Identify which cell holds the provided text, then report its (X, Y) central coordinate. 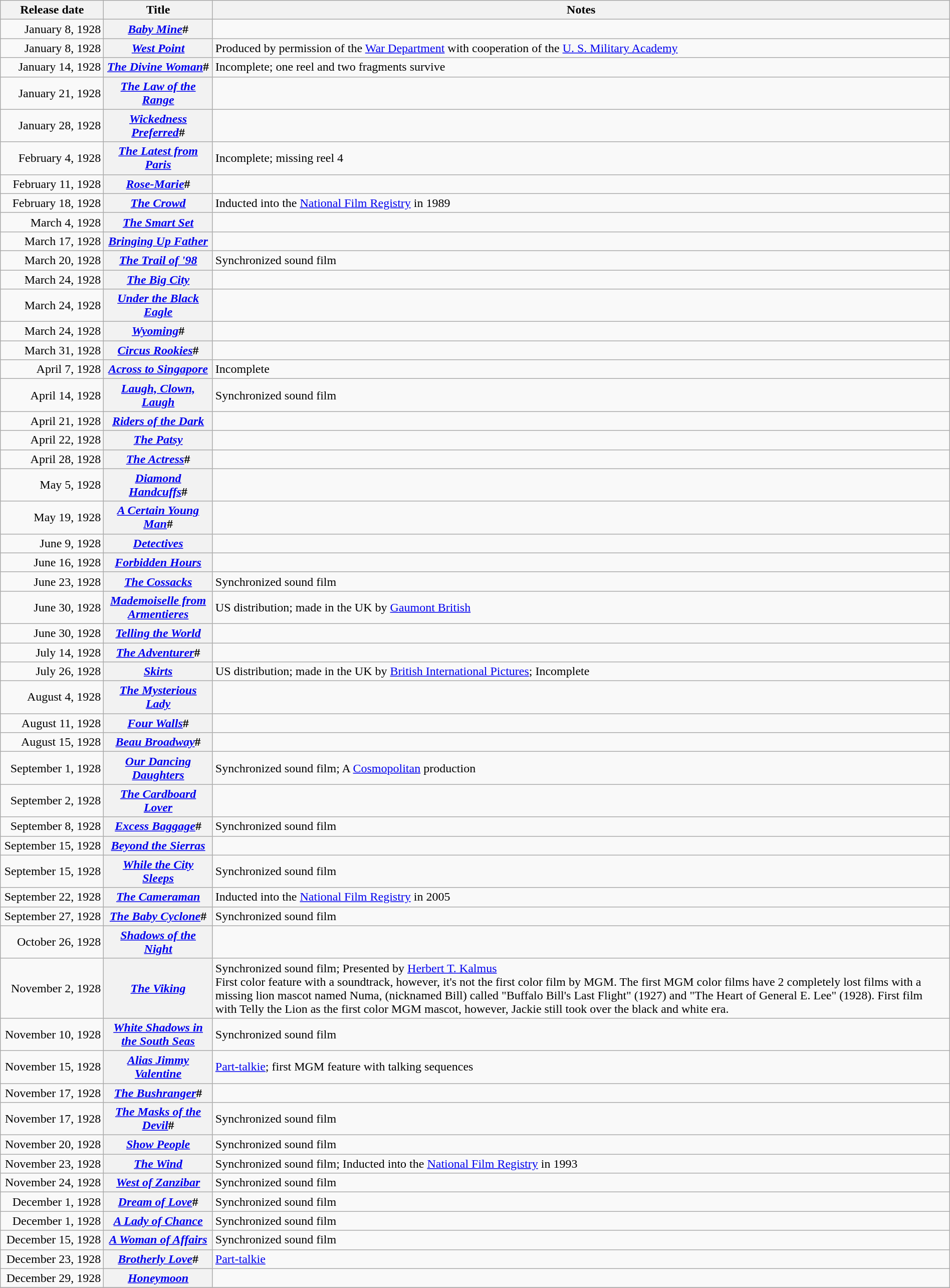
October 26, 1928 (52, 942)
Inducted into the National Film Registry in 1989 (581, 203)
Riders of the Dark (158, 421)
West of Zanzibar (158, 1183)
February 18, 1928 (52, 203)
The Actress# (158, 459)
The Patsy (158, 440)
September 22, 1928 (52, 897)
November 23, 1928 (52, 1164)
Detectives (158, 543)
The Viking (158, 988)
Notes (581, 10)
Show People (158, 1145)
West Point (158, 48)
Part-talkie (581, 1259)
Incomplete; missing reel 4 (581, 158)
Across to Singapore (158, 369)
June 16, 1928 (52, 562)
March 17, 1928 (52, 241)
The Cossacks (158, 581)
Diamond Handcuffs# (158, 485)
April 22, 1928 (52, 440)
US distribution; made in the UK by Gaumont British (581, 607)
The Big City (158, 279)
The Mysterious Lady (158, 698)
Wyoming# (158, 331)
The Adventurer# (158, 652)
White Shadows in the South Seas (158, 1034)
Forbidden Hours (158, 562)
Under the Black Eagle (158, 306)
The Bushranger# (158, 1093)
Brotherly Love# (158, 1259)
A Woman of Affairs (158, 1240)
April 28, 1928 (52, 459)
The Latest from Paris (158, 158)
The Divine Woman# (158, 67)
July 26, 1928 (52, 672)
November 15, 1928 (52, 1066)
The Crowd (158, 203)
Circus Rookies# (158, 350)
January 14, 1928 (52, 67)
Alias Jimmy Valentine (158, 1066)
Our Dancing Daughters (158, 768)
Skirts (158, 672)
April 21, 1928 (52, 421)
Incomplete (581, 369)
November 24, 1928 (52, 1183)
May 19, 1928 (52, 517)
January 21, 1928 (52, 93)
Bringing Up Father (158, 241)
June 9, 1928 (52, 543)
December 23, 1928 (52, 1259)
September 1, 1928 (52, 768)
June 23, 1928 (52, 581)
August 4, 1928 (52, 698)
September 27, 1928 (52, 916)
September 2, 1928 (52, 801)
The Cardboard Lover (158, 801)
Synchronized sound film; Inducted into the National Film Registry in 1993 (581, 1164)
The Baby Cyclone# (158, 916)
A Lady of Chance (158, 1221)
The Wind (158, 1164)
Laugh, Clown, Laugh (158, 395)
Excess Baggage# (158, 826)
December 15, 1928 (52, 1240)
Wickedness Preferred# (158, 125)
The Smart Set (158, 222)
August 15, 1928 (52, 742)
The Trail of '98 (158, 260)
Mademoiselle from Armentieres (158, 607)
Honeymoon (158, 1278)
November 2, 1928 (52, 988)
Shadows of the Night (158, 942)
February 4, 1928 (52, 158)
February 11, 1928 (52, 184)
The Masks of the Devil# (158, 1119)
Baby Mine# (158, 29)
March 4, 1928 (52, 222)
August 11, 1928 (52, 723)
Synchronized sound film; A Cosmopolitan production (581, 768)
March 20, 1928 (52, 260)
Beau Broadway# (158, 742)
Four Walls# (158, 723)
Beyond the Sierras (158, 845)
March 31, 1928 (52, 350)
September 8, 1928 (52, 826)
Dream of Love# (158, 1202)
July 14, 1928 (52, 652)
January 28, 1928 (52, 125)
Part-talkie; first MGM feature with talking sequences (581, 1066)
April 14, 1928 (52, 395)
May 5, 1928 (52, 485)
November 20, 1928 (52, 1145)
Inducted into the National Film Registry in 2005 (581, 897)
April 7, 1928 (52, 369)
Telling the World (158, 633)
Release date (52, 10)
While the City Sleeps (158, 871)
Produced by permission of the War Department with cooperation of the U. S. Military Academy (581, 48)
Rose-Marie# (158, 184)
A Certain Young Man# (158, 517)
US distribution; made in the UK by British International Pictures; Incomplete (581, 672)
December 29, 1928 (52, 1278)
November 10, 1928 (52, 1034)
The Cameraman (158, 897)
Title (158, 10)
The Law of the Range (158, 93)
Incomplete; one reel and two fragments survive (581, 67)
